Detect which cell encompasses the target text, then output its (X, Y) center coordinate. 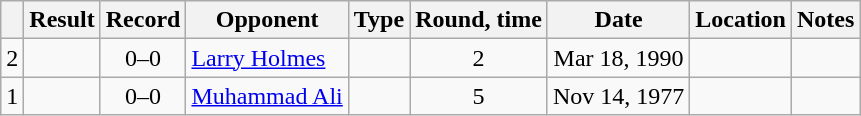
1 (12, 96)
Larry Holmes (267, 58)
Nov 14, 1977 (618, 96)
Notes (826, 20)
Type (378, 20)
Date (618, 20)
Round, time (479, 20)
Record (143, 20)
Muhammad Ali (267, 96)
Location (741, 20)
5 (479, 96)
Opponent (267, 20)
Result (62, 20)
Mar 18, 1990 (618, 58)
